From the cell containing the given text, extract its center point as (x, y) coordinate. 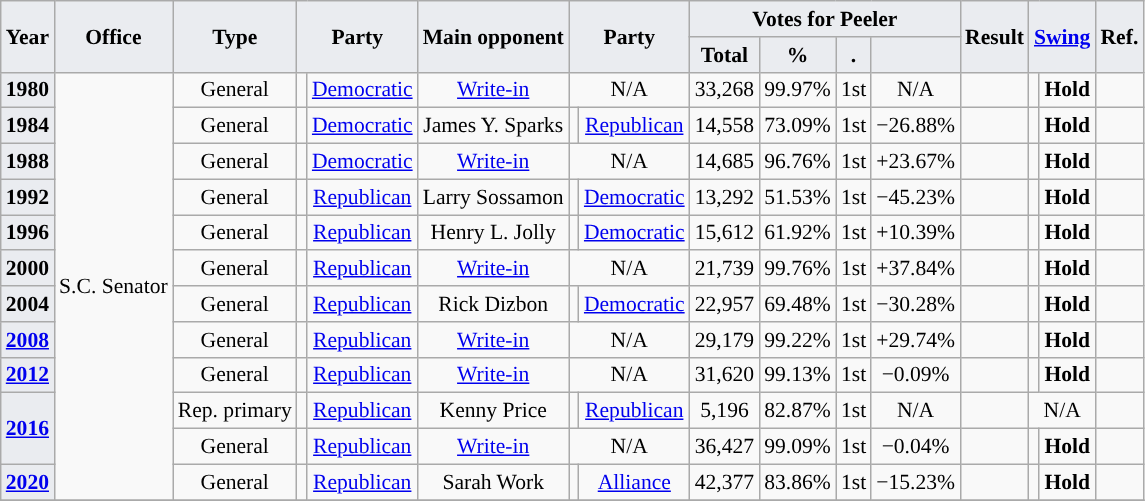
51.53% (798, 197)
Total (724, 55)
99.09% (798, 447)
2020 (28, 482)
83.86% (798, 482)
−0.04% (916, 447)
Type (235, 36)
5,196 (724, 411)
+10.39% (916, 233)
−26.88% (916, 126)
1980 (28, 90)
Office (114, 36)
. (854, 55)
Main opponent (494, 36)
73.09% (798, 126)
James Y. Sparks (494, 126)
1988 (28, 162)
29,179 (724, 340)
Votes for Peeler (825, 19)
Larry Sossamon (494, 197)
2000 (28, 269)
1984 (28, 126)
13,292 (724, 197)
22,957 (724, 304)
Henry L. Jolly (494, 233)
14,558 (724, 126)
99.97% (798, 90)
−0.09% (916, 375)
2012 (28, 375)
99.22% (798, 340)
61.92% (798, 233)
33,268 (724, 90)
Sarah Work (494, 482)
Rick Dizbon (494, 304)
15,612 (724, 233)
82.87% (798, 411)
Swing (1062, 36)
−15.23% (916, 482)
96.76% (798, 162)
99.76% (798, 269)
14,685 (724, 162)
1996 (28, 233)
42,377 (724, 482)
21,739 (724, 269)
Alliance (634, 482)
Year (28, 36)
+37.84% (916, 269)
% (798, 55)
+29.74% (916, 340)
+23.67% (916, 162)
31,620 (724, 375)
Rep. primary (235, 411)
36,427 (724, 447)
69.48% (798, 304)
−30.28% (916, 304)
S.C. Senator (114, 286)
Result (994, 36)
Ref. (1119, 36)
2008 (28, 340)
−45.23% (916, 197)
Kenny Price (494, 411)
99.13% (798, 375)
2016 (28, 428)
1992 (28, 197)
2004 (28, 304)
